Search for the cell housing the specified text and yield its (X, Y) center coordinate. 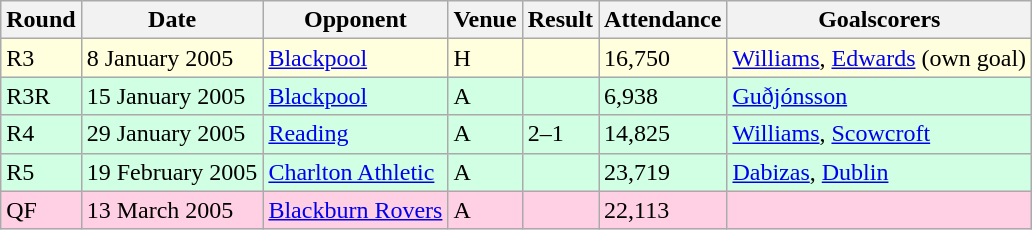
Reading (356, 134)
H (485, 58)
Williams, Edwards (own goal) (880, 58)
13 March 2005 (172, 210)
15 January 2005 (172, 96)
Dabizas, Dublin (880, 172)
Opponent (356, 20)
23,719 (663, 172)
R3R (41, 96)
Result (560, 20)
R4 (41, 134)
29 January 2005 (172, 134)
Guðjónsson (880, 96)
Date (172, 20)
Williams, Scowcroft (880, 134)
6,938 (663, 96)
Attendance (663, 20)
8 January 2005 (172, 58)
Charlton Athletic (356, 172)
22,113 (663, 210)
Blackburn Rovers (356, 210)
R3 (41, 58)
Round (41, 20)
R5 (41, 172)
Goalscorers (880, 20)
QF (41, 210)
14,825 (663, 134)
16,750 (663, 58)
19 February 2005 (172, 172)
Venue (485, 20)
2–1 (560, 134)
